Capture the cell that displays the provided text and extract its (X, Y) central coordinate. 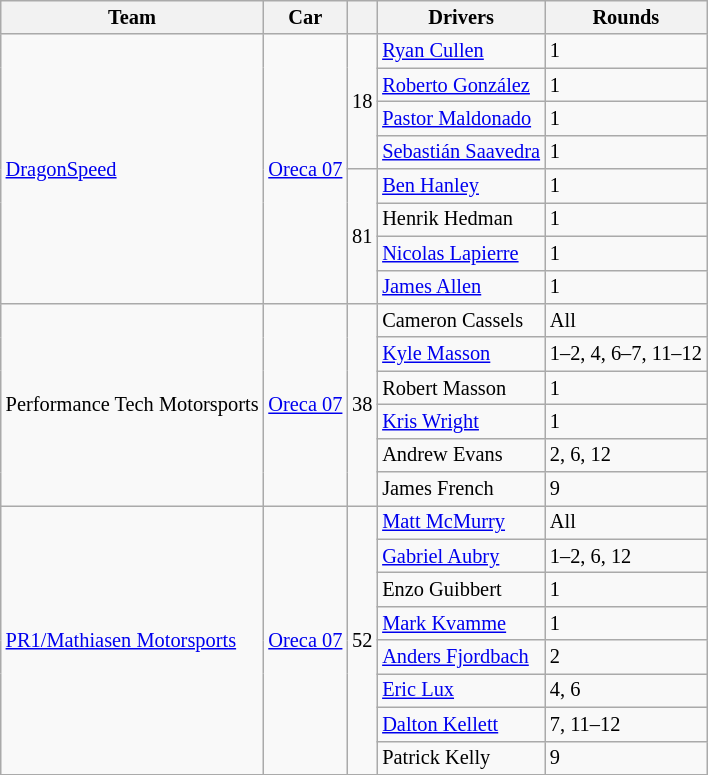
Team (132, 17)
Eric Lux (461, 690)
Sebastián Saavedra (461, 152)
1–2, 4, 6–7, 11–12 (626, 354)
Dalton Kellett (461, 724)
2 (626, 657)
Anders Fjordbach (461, 657)
4, 6 (626, 690)
Enzo Guibbert (461, 589)
38 (362, 404)
Gabriel Aubry (461, 556)
Kris Wright (461, 421)
1–2, 6, 12 (626, 556)
Drivers (461, 17)
Robert Masson (461, 388)
18 (362, 102)
Pastor Maldonado (461, 118)
52 (362, 640)
Rounds (626, 17)
81 (362, 236)
Matt McMurry (461, 522)
James Allen (461, 287)
Mark Kvamme (461, 623)
Roberto González (461, 85)
Kyle Masson (461, 354)
Car (305, 17)
Cameron Cassels (461, 320)
Henrik Hedman (461, 219)
DragonSpeed (132, 168)
PR1/Mathiasen Motorsports (132, 640)
James French (461, 489)
Patrick Kelly (461, 758)
Ryan Cullen (461, 51)
7, 11–12 (626, 724)
Performance Tech Motorsports (132, 404)
Andrew Evans (461, 455)
Nicolas Lapierre (461, 253)
Ben Hanley (461, 186)
2, 6, 12 (626, 455)
